Capture the cell that displays the provided text and extract its (x, y) central coordinate. 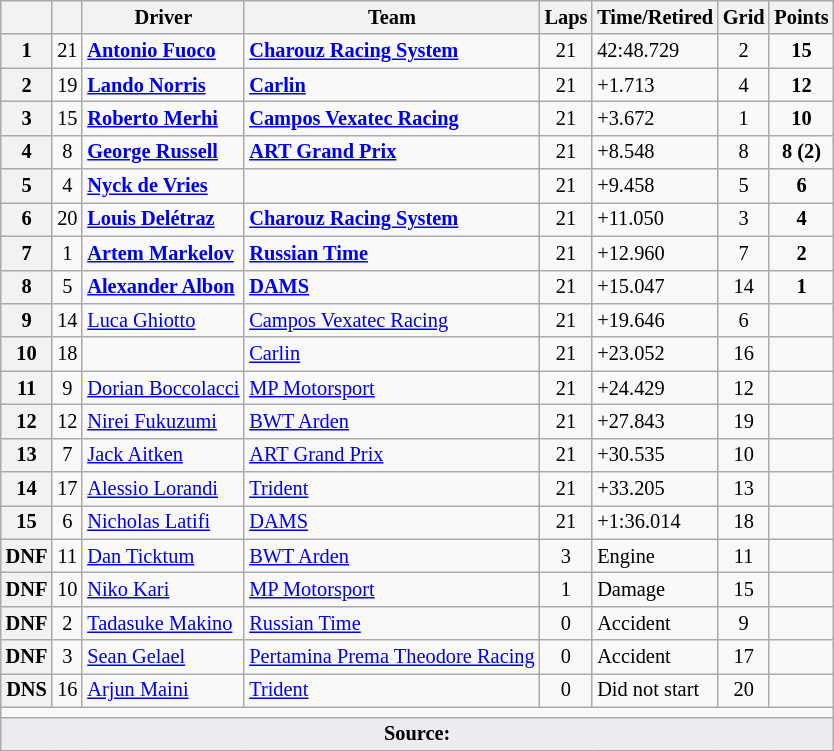
Team (392, 17)
Alexander Albon (163, 287)
Time/Retired (655, 17)
Nyck de Vries (163, 186)
Nirei Fukuzumi (163, 421)
Louis Delétraz (163, 219)
Luca Ghiotto (163, 320)
Antonio Fuoco (163, 51)
Did not start (655, 690)
Pertamina Prema Theodore Racing (392, 657)
+24.429 (655, 388)
Tadasuke Makino (163, 623)
Laps (566, 17)
+1:36.014 (655, 522)
Sean Gelael (163, 657)
Roberto Merhi (163, 118)
Niko Kari (163, 589)
Driver (163, 17)
8 (2) (801, 152)
Dorian Boccolacci (163, 388)
Lando Norris (163, 85)
Damage (655, 589)
Points (801, 17)
George Russell (163, 152)
+11.050 (655, 219)
Alessio Lorandi (163, 489)
Jack Aitken (163, 455)
Source: (418, 734)
Arjun Maini (163, 690)
+8.548 (655, 152)
+27.843 (655, 421)
+3.672 (655, 118)
42:48.729 (655, 51)
+15.047 (655, 287)
Engine (655, 556)
+30.535 (655, 455)
+9.458 (655, 186)
Dan Ticktum (163, 556)
DNS (27, 690)
+19.646 (655, 320)
+1.713 (655, 85)
+33.205 (655, 489)
Nicholas Latifi (163, 522)
+12.960 (655, 253)
Artem Markelov (163, 253)
+23.052 (655, 354)
Grid (744, 17)
